For the text-containing cell, return its midpoint in (X, Y) coordinate format. 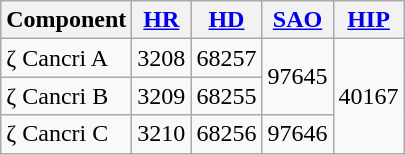
97645 (298, 77)
3208 (162, 58)
HIP (368, 20)
3210 (162, 134)
ζ Cancri C (66, 134)
97646 (298, 134)
ζ Cancri A (66, 58)
ζ Cancri B (66, 96)
40167 (368, 96)
HR (162, 20)
3209 (162, 96)
HD (226, 20)
68257 (226, 58)
68255 (226, 96)
SAO (298, 20)
68256 (226, 134)
Component (66, 20)
